Pinpoint the cell where the given text exists, returning its [x, y] midpoint coordinate. 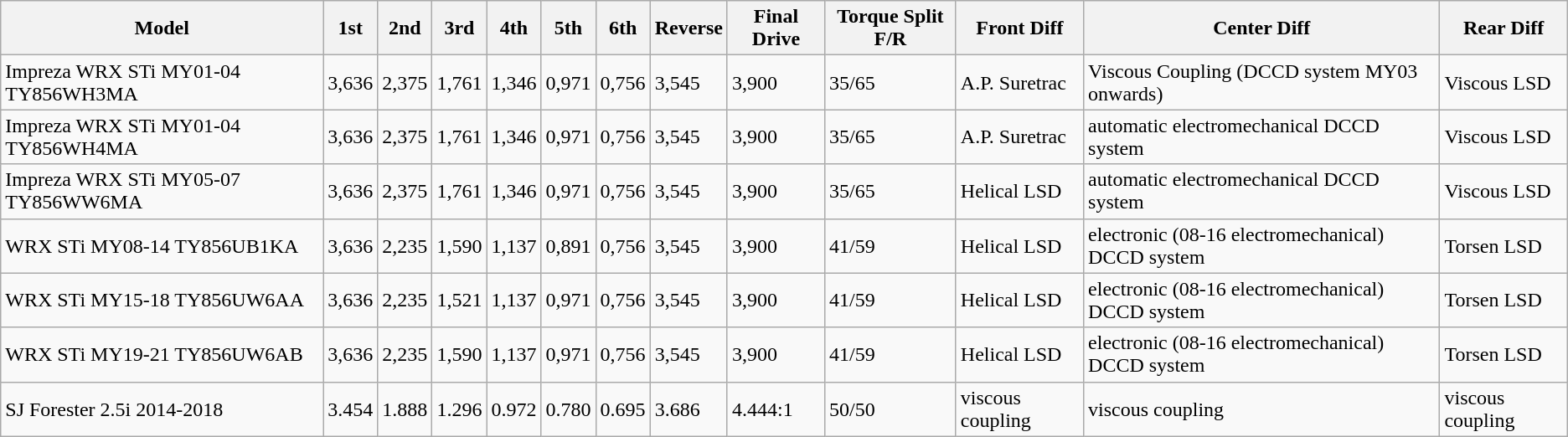
WRX STi MY19-21 TY856UW6AB [162, 355]
Impreza WRX STi MY05-07 TY856WW6MA [162, 191]
0,891 [568, 246]
Front Diff [1019, 28]
2nd [405, 28]
Torque Split F/R [890, 28]
WRX STi MY08-14 TY856UB1KA [162, 246]
3.454 [350, 409]
Impreza WRX STi MY01-04 TY856WH3MA [162, 82]
3rd [459, 28]
1.888 [405, 409]
Final Drive [776, 28]
1,521 [459, 300]
1st [350, 28]
4.444:1 [776, 409]
Reverse [689, 28]
0.780 [568, 409]
Center Diff [1261, 28]
6th [623, 28]
0.695 [623, 409]
Model [162, 28]
WRX STi MY15-18 TY856UW6AA [162, 300]
SJ Forester 2.5i 2014-2018 [162, 409]
5th [568, 28]
1.296 [459, 409]
3.686 [689, 409]
Viscous Coupling (DCCD system MY03 onwards) [1261, 82]
Rear Diff [1504, 28]
4th [514, 28]
50/50 [890, 409]
0.972 [514, 409]
Impreza WRX STi MY01-04 TY856WH4MA [162, 137]
